Find where the given text appears and provide that cell's center as [X, Y] coordinate. 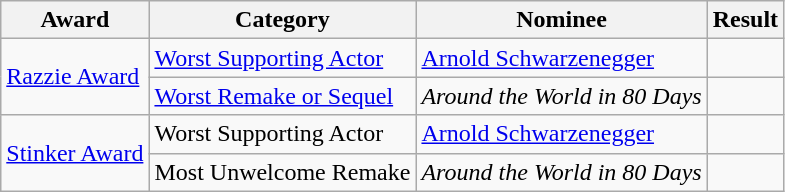
Category [282, 20]
Stinker Award [75, 153]
Nominee [562, 20]
Award [75, 20]
Razzie Award [75, 77]
Most Unwelcome Remake [282, 172]
Worst Remake or Sequel [282, 96]
Result [745, 20]
